Output the [X, Y] coordinate of the center of the cell containing the given text.  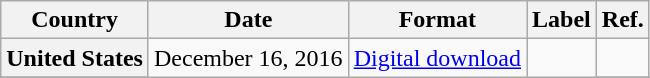
Label [562, 20]
Country [75, 20]
Digital download [437, 58]
December 16, 2016 [248, 58]
Ref. [622, 20]
Format [437, 20]
Date [248, 20]
United States [75, 58]
